Detect which cell encompasses the target text, then output its (X, Y) center coordinate. 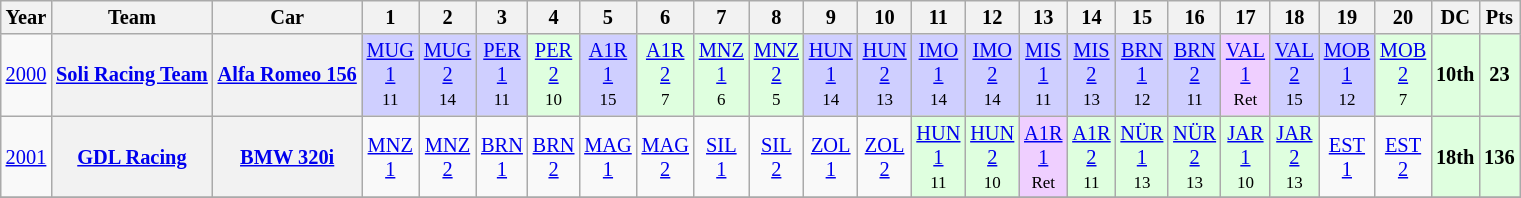
12 (992, 17)
HUN213 (885, 75)
MAG2 (666, 157)
DC (1455, 17)
SIL1 (722, 157)
HUN114 (831, 75)
VAL215 (1294, 75)
20 (1403, 17)
MUG111 (390, 75)
GDL Racing (132, 157)
14 (1091, 17)
MNZ25 (776, 75)
VAL1Ret (1246, 75)
JAR213 (1294, 157)
A1R115 (608, 75)
Year (26, 17)
136 (1499, 157)
Team (132, 17)
MOB27 (1403, 75)
BMW 320i (288, 157)
ZOL1 (831, 157)
A1R1Ret (1043, 157)
MAG1 (608, 157)
2 (448, 17)
2001 (26, 157)
PER210 (554, 75)
2000 (26, 75)
EST1 (1347, 157)
BRN1 (502, 157)
7 (722, 17)
BRN112 (1142, 75)
18th (1455, 157)
ZOL2 (885, 157)
6 (666, 17)
MOB112 (1347, 75)
Soli Racing Team (132, 75)
23 (1499, 75)
MNZ16 (722, 75)
MIS213 (1091, 75)
MUG214 (448, 75)
BRN2 (554, 157)
18 (1294, 17)
3 (502, 17)
8 (776, 17)
19 (1347, 17)
1 (390, 17)
11 (938, 17)
13 (1043, 17)
4 (554, 17)
Car (288, 17)
A1R27 (666, 75)
9 (831, 17)
BRN211 (1194, 75)
10th (1455, 75)
PER111 (502, 75)
17 (1246, 17)
IMO214 (992, 75)
EST2 (1403, 157)
Alfa Romeo 156 (288, 75)
HUN210 (992, 157)
JAR110 (1246, 157)
10 (885, 17)
Pts (1499, 17)
IMO114 (938, 75)
NÜR113 (1142, 157)
SIL2 (776, 157)
A1R211 (1091, 157)
MIS111 (1043, 75)
15 (1142, 17)
MNZ2 (448, 157)
5 (608, 17)
MNZ1 (390, 157)
NÜR213 (1194, 157)
HUN111 (938, 157)
16 (1194, 17)
